Find where the given text appears and provide that cell's center as (X, Y) coordinate. 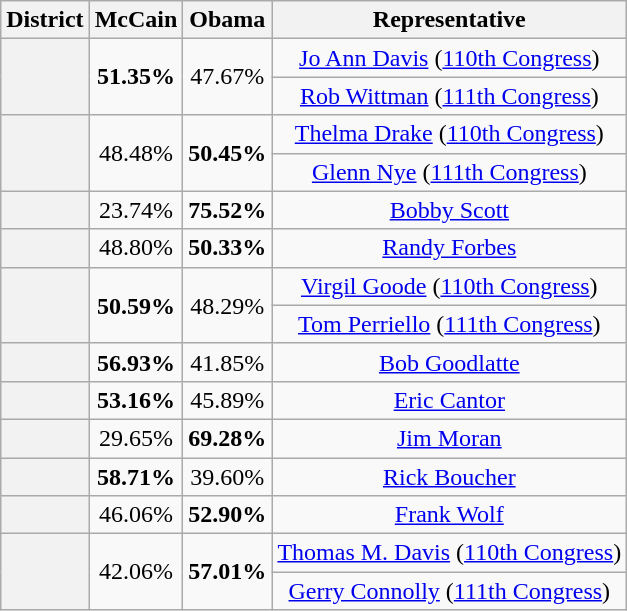
42.06% (136, 572)
Obama (228, 20)
57.01% (228, 572)
Thelma Drake (110th Congress) (450, 134)
46.06% (136, 515)
Tom Perriello (111th Congress) (450, 324)
56.93% (136, 362)
48.48% (136, 153)
45.89% (228, 400)
39.60% (228, 477)
McCain (136, 20)
Gerry Connolly (111th Congress) (450, 591)
52.90% (228, 515)
Eric Cantor (450, 400)
50.59% (136, 305)
53.16% (136, 400)
Jo Ann Davis (110th Congress) (450, 58)
41.85% (228, 362)
Virgil Goode (110th Congress) (450, 286)
48.80% (136, 248)
50.33% (228, 248)
Bob Goodlatte (450, 362)
50.45% (228, 153)
Rick Boucher (450, 477)
75.52% (228, 210)
69.28% (228, 438)
48.29% (228, 305)
Rob Wittman (111th Congress) (450, 96)
Frank Wolf (450, 515)
Thomas M. Davis (110th Congress) (450, 553)
District (45, 20)
Bobby Scott (450, 210)
51.35% (136, 77)
Jim Moran (450, 438)
Glenn Nye (111th Congress) (450, 172)
29.65% (136, 438)
23.74% (136, 210)
47.67% (228, 77)
58.71% (136, 477)
Randy Forbes (450, 248)
Representative (450, 20)
